Find where the given text appears and provide that cell's center as (X, Y) coordinate. 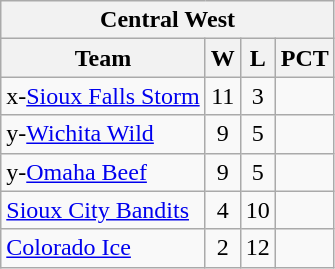
Central West (168, 20)
Team (103, 58)
y-Wichita Wild (103, 134)
L (258, 58)
4 (222, 210)
W (222, 58)
x-Sioux Falls Storm (103, 96)
11 (222, 96)
PCT (304, 58)
12 (258, 248)
Sioux City Bandits (103, 210)
Colorado Ice (103, 248)
3 (258, 96)
2 (222, 248)
10 (258, 210)
y-Omaha Beef (103, 172)
